Find where the given text appears and provide that cell's center as [X, Y] coordinate. 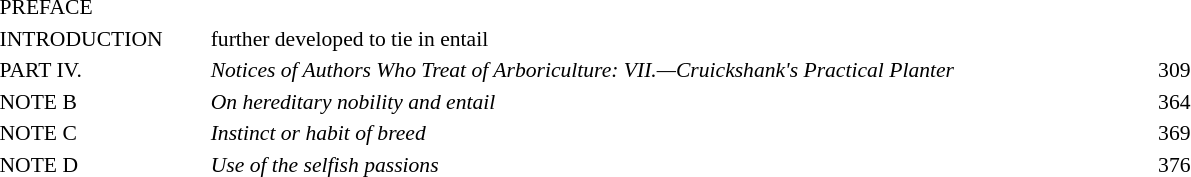
On hereditary nobility and entail [676, 102]
further developed to tie in entail [676, 38]
Notices of Authors Who Treat of Arboriculture: VII.—Cruickshank's Practical Planter [676, 70]
Instinct or habit of breed [676, 133]
